Detect which cell encompasses the target text, then output its (X, Y) center coordinate. 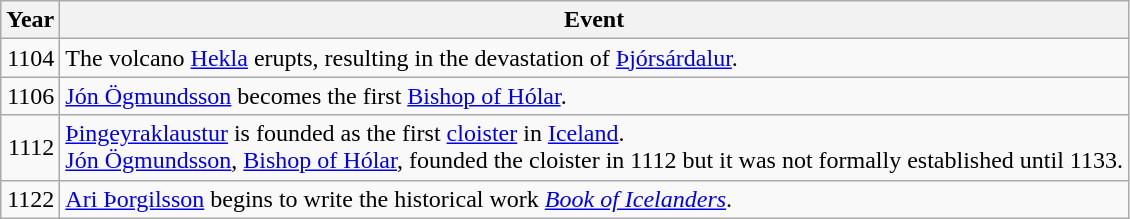
1112 (30, 148)
1104 (30, 58)
1106 (30, 96)
The volcano Hekla erupts, resulting in the devastation of Þjórsárdalur. (594, 58)
Jón Ögmundsson becomes the first Bishop of Hólar. (594, 96)
Ari Þorgilsson begins to write the historical work Book of Icelanders. (594, 199)
Year (30, 20)
1122 (30, 199)
Event (594, 20)
